Scan for the cell matching the given text and deliver its (X, Y) coordinate at center. 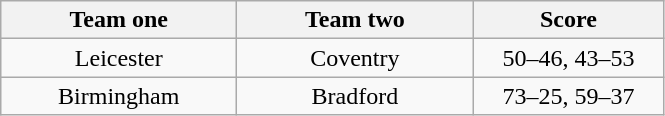
Coventry (355, 58)
Leicester (119, 58)
Score (568, 20)
Bradford (355, 96)
50–46, 43–53 (568, 58)
Team one (119, 20)
73–25, 59–37 (568, 96)
Birmingham (119, 96)
Team two (355, 20)
